Find where the given text appears and provide that cell's center as [X, Y] coordinate. 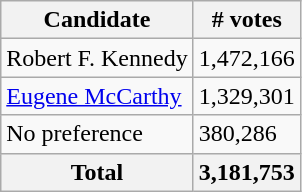
# votes [246, 20]
Candidate [97, 20]
Eugene McCarthy [97, 96]
1,329,301 [246, 96]
No preference [97, 134]
1,472,166 [246, 58]
380,286 [246, 134]
3,181,753 [246, 172]
Total [97, 172]
Robert F. Kennedy [97, 58]
